Pinpoint the cell where the given text exists, returning its (X, Y) midpoint coordinate. 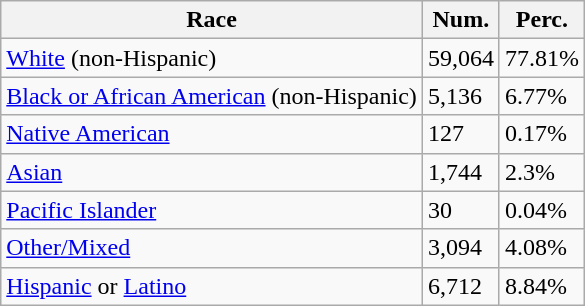
5,136 (460, 96)
59,064 (460, 58)
Race (212, 20)
127 (460, 134)
4.08% (542, 248)
0.04% (542, 210)
Perc. (542, 20)
1,744 (460, 172)
Black or African American (non-Hispanic) (212, 96)
Asian (212, 172)
Other/Mixed (212, 248)
30 (460, 210)
Native American (212, 134)
Pacific Islander (212, 210)
2.3% (542, 172)
6.77% (542, 96)
6,712 (460, 286)
77.81% (542, 58)
3,094 (460, 248)
Hispanic or Latino (212, 286)
0.17% (542, 134)
Num. (460, 20)
8.84% (542, 286)
White (non-Hispanic) (212, 58)
